Determine the (x, y) coordinate at the center of the cell enclosing the given text.  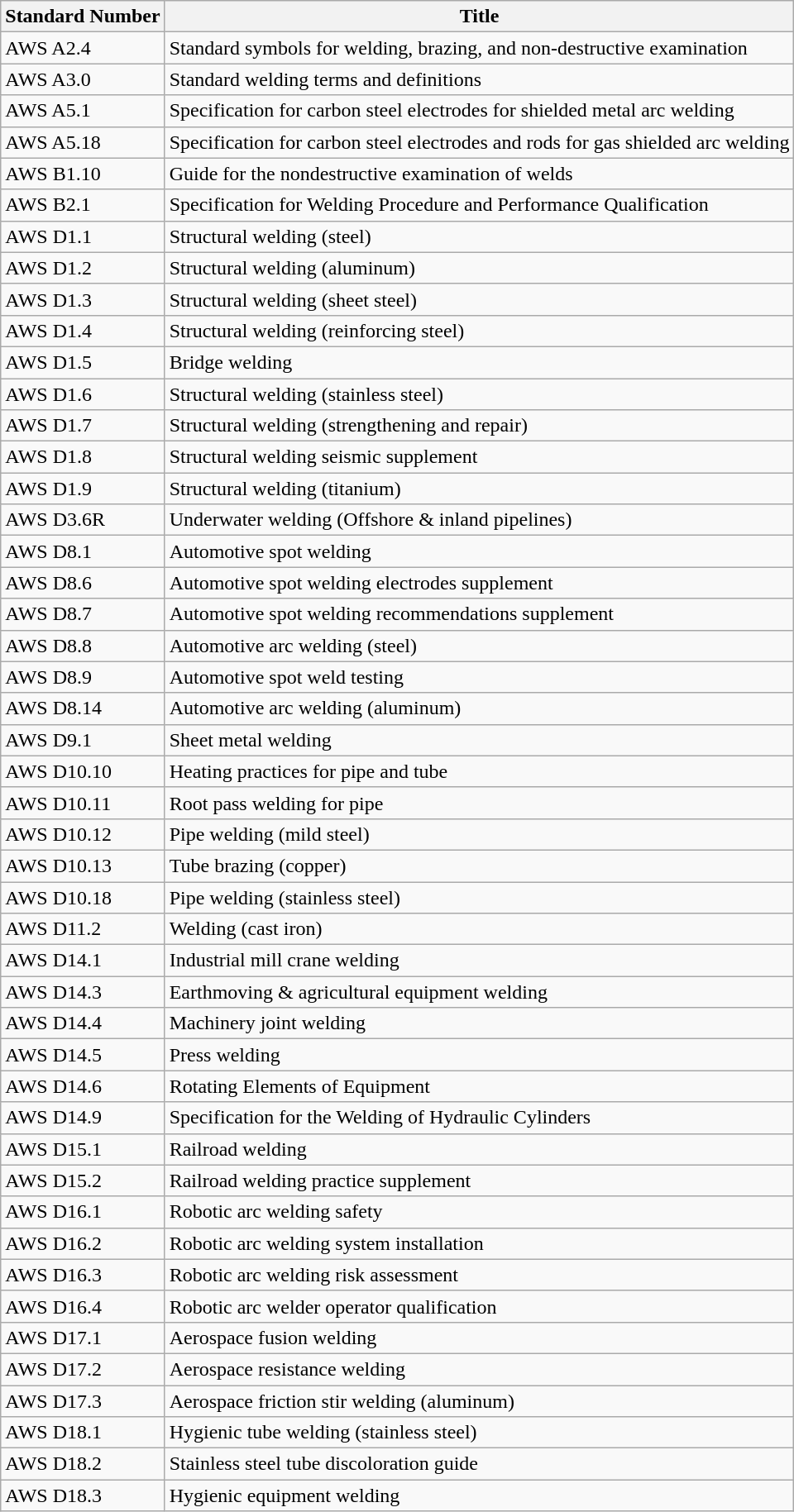
AWS D3.6R (83, 520)
Structural welding seismic supplement (480, 457)
AWS D11.2 (83, 929)
Press welding (480, 1055)
AWS D16.4 (83, 1306)
Structural welding (aluminum) (480, 268)
AWS D1.3 (83, 299)
AWS D16.2 (83, 1243)
AWS D1.5 (83, 362)
AWS D14.3 (83, 992)
Industrial mill crane welding (480, 961)
Hygienic tube welding (stainless steel) (480, 1433)
Automotive spot weld testing (480, 677)
Welding (cast iron) (480, 929)
AWS D14.4 (83, 1023)
AWS D10.12 (83, 834)
Pipe welding (stainless steel) (480, 897)
Standard symbols for welding, brazing, and non-destructive examination (480, 48)
Rotating Elements of Equipment (480, 1086)
Sheet metal welding (480, 740)
Hygienic equipment welding (480, 1495)
Automotive spot welding recommendations supplement (480, 614)
AWS D1.2 (83, 268)
AWS D1.4 (83, 331)
AWS D14.9 (83, 1118)
Structural welding (stainless steel) (480, 394)
AWS A5.1 (83, 111)
Earthmoving & agricultural equipment welding (480, 992)
AWS D18.3 (83, 1495)
AWS D1.1 (83, 236)
AWS D17.3 (83, 1401)
Railroad welding practice supplement (480, 1181)
Specification for carbon steel electrodes for shielded metal arc welding (480, 111)
AWS D8.7 (83, 614)
Aerospace friction stir welding (aluminum) (480, 1401)
Standard Number (83, 17)
AWS A2.4 (83, 48)
AWS D10.10 (83, 771)
AWS D15.1 (83, 1149)
Structural welding (titanium) (480, 489)
Tube brazing (copper) (480, 866)
AWS D1.7 (83, 426)
AWS B1.10 (83, 174)
Robotic arc welding safety (480, 1212)
Pipe welding (mild steel) (480, 834)
AWS D18.2 (83, 1464)
Bridge welding (480, 362)
Stainless steel tube discoloration guide (480, 1464)
Aerospace resistance welding (480, 1369)
Root pass welding for pipe (480, 803)
Structural welding (reinforcing steel) (480, 331)
Underwater welding (Offshore & inland pipelines) (480, 520)
AWS D9.1 (83, 740)
AWS B2.1 (83, 205)
AWS D15.2 (83, 1181)
AWS A3.0 (83, 79)
AWS D14.5 (83, 1055)
AWS D10.13 (83, 866)
Automotive spot welding (480, 551)
Robotic arc welding system installation (480, 1243)
Standard welding terms and definitions (480, 79)
AWS D14.1 (83, 961)
AWS D16.3 (83, 1275)
Automotive spot welding electrodes supplement (480, 583)
Automotive arc welding (aluminum) (480, 708)
AWS D10.11 (83, 803)
Structural welding (sheet steel) (480, 299)
Specification for Welding Procedure and Performance Qualification (480, 205)
AWS D8.6 (83, 583)
AWS D14.6 (83, 1086)
Title (480, 17)
Automotive arc welding (steel) (480, 646)
AWS D8.1 (83, 551)
Aerospace fusion welding (480, 1338)
Heating practices for pipe and tube (480, 771)
AWS A5.18 (83, 142)
AWS D10.18 (83, 897)
AWS D1.9 (83, 489)
AWS D17.1 (83, 1338)
Structural welding (strengthening and repair) (480, 426)
AWS D16.1 (83, 1212)
AWS D8.8 (83, 646)
AWS D8.14 (83, 708)
Machinery joint welding (480, 1023)
AWS D1.8 (83, 457)
AWS D8.9 (83, 677)
Structural welding (steel) (480, 236)
AWS D18.1 (83, 1433)
Robotic arc welder operator qualification (480, 1306)
Robotic arc welding risk assessment (480, 1275)
Specification for the Welding of Hydraulic Cylinders (480, 1118)
Guide for the nondestructive examination of welds (480, 174)
Railroad welding (480, 1149)
AWS D1.6 (83, 394)
Specification for carbon steel electrodes and rods for gas shielded arc welding (480, 142)
AWS D17.2 (83, 1369)
